Search for the cell housing the specified text and yield its (X, Y) center coordinate. 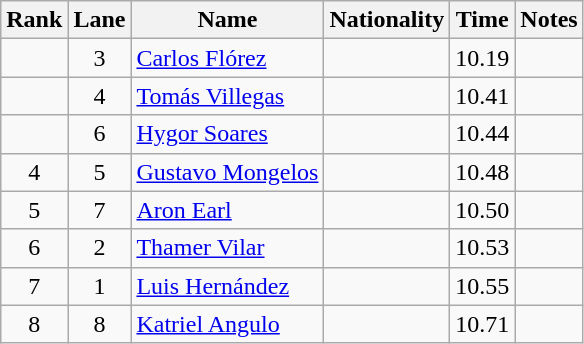
Name (228, 20)
10.19 (482, 58)
Notes (549, 20)
Lane (100, 20)
Time (482, 20)
Hygor Soares (228, 134)
3 (100, 58)
Nationality (387, 20)
10.50 (482, 210)
10.48 (482, 172)
10.55 (482, 286)
10.71 (482, 324)
10.41 (482, 96)
10.53 (482, 248)
2 (100, 248)
10.44 (482, 134)
Katriel Angulo (228, 324)
Rank (34, 20)
Luis Hernández (228, 286)
Aron Earl (228, 210)
1 (100, 286)
Carlos Flórez (228, 58)
Gustavo Mongelos (228, 172)
Tomás Villegas (228, 96)
Thamer Vilar (228, 248)
